Identify which cell holds the provided text, then report its (X, Y) central coordinate. 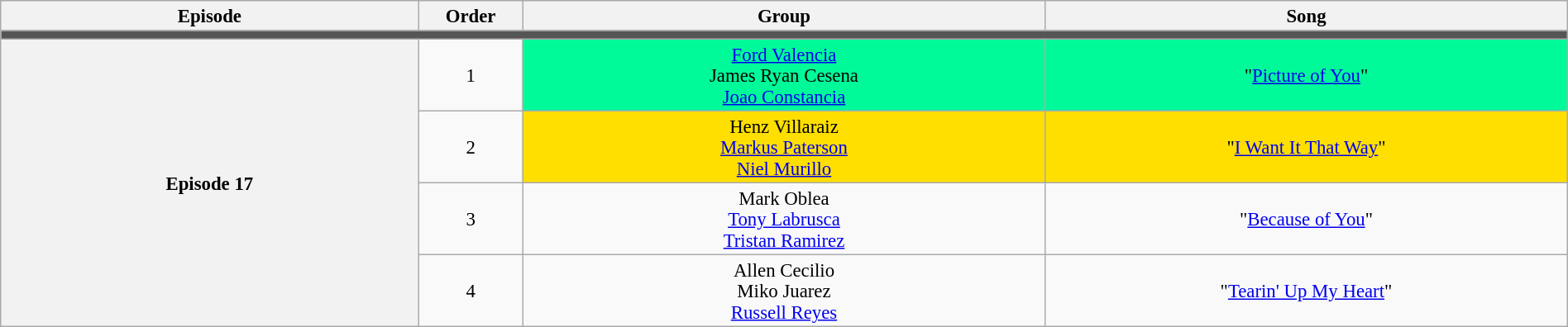
Episode (210, 16)
"Because of You" (1307, 220)
"I Want It That Way" (1307, 147)
4 (471, 291)
Group (784, 16)
Order (471, 16)
"Picture of You" (1307, 76)
Ford Valencia James Ryan Cesena Joao Constancia (784, 76)
Episode 17 (210, 183)
2 (471, 147)
1 (471, 76)
Mark Oblea Tony Labrusca Tristan Ramirez (784, 220)
Henz Villaraiz Markus Paterson Niel Murillo (784, 147)
Allen Cecilio Miko Juarez Russell Reyes (784, 291)
3 (471, 220)
"Tearin' Up My Heart" (1307, 291)
Song (1307, 16)
